Detect which cell encompasses the target text, then output its [x, y] center coordinate. 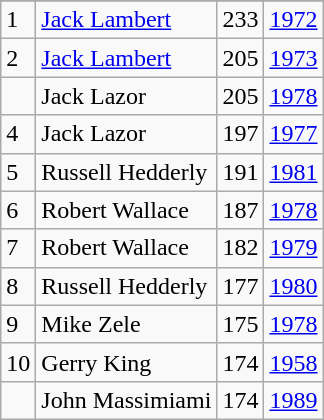
7 [18, 248]
1972 [294, 20]
2 [18, 58]
233 [240, 20]
John Massimiami [126, 400]
175 [240, 324]
177 [240, 286]
1980 [294, 286]
1958 [294, 362]
5 [18, 172]
6 [18, 210]
187 [240, 210]
1989 [294, 400]
1979 [294, 248]
197 [240, 134]
4 [18, 134]
191 [240, 172]
1 [18, 20]
1981 [294, 172]
8 [18, 286]
182 [240, 248]
Mike Zele [126, 324]
9 [18, 324]
Gerry King [126, 362]
10 [18, 362]
1973 [294, 58]
1977 [294, 134]
